Search for the cell housing the specified text and yield its [x, y] center coordinate. 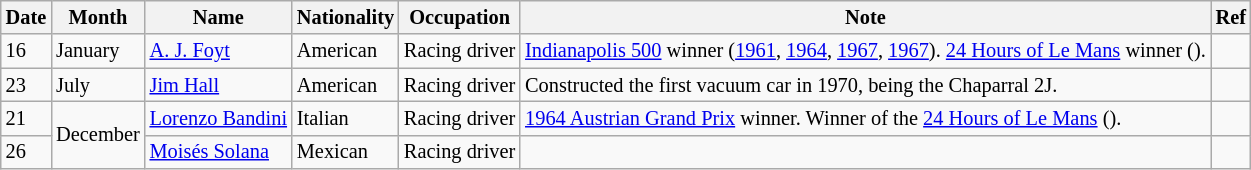
Italian [346, 118]
Constructed the first vacuum car in 1970, being the Chaparral 2J. [865, 85]
26 [26, 152]
Indianapolis 500 winner (1961, 1964, 1967, 1967). 24 Hours of Le Mans winner (). [865, 51]
23 [26, 85]
A. J. Foyt [218, 51]
Moisés Solana [218, 152]
Note [865, 17]
16 [26, 51]
July [98, 85]
Lorenzo Bandini [218, 118]
Nationality [346, 17]
Occupation [460, 17]
January [98, 51]
Mexican [346, 152]
Month [98, 17]
Ref [1231, 17]
Date [26, 17]
Jim Hall [218, 85]
21 [26, 118]
1964 Austrian Grand Prix winner. Winner of the 24 Hours of Le Mans (). [865, 118]
December [98, 134]
Name [218, 17]
